For the text-containing cell, return its midpoint in [x, y] coordinate format. 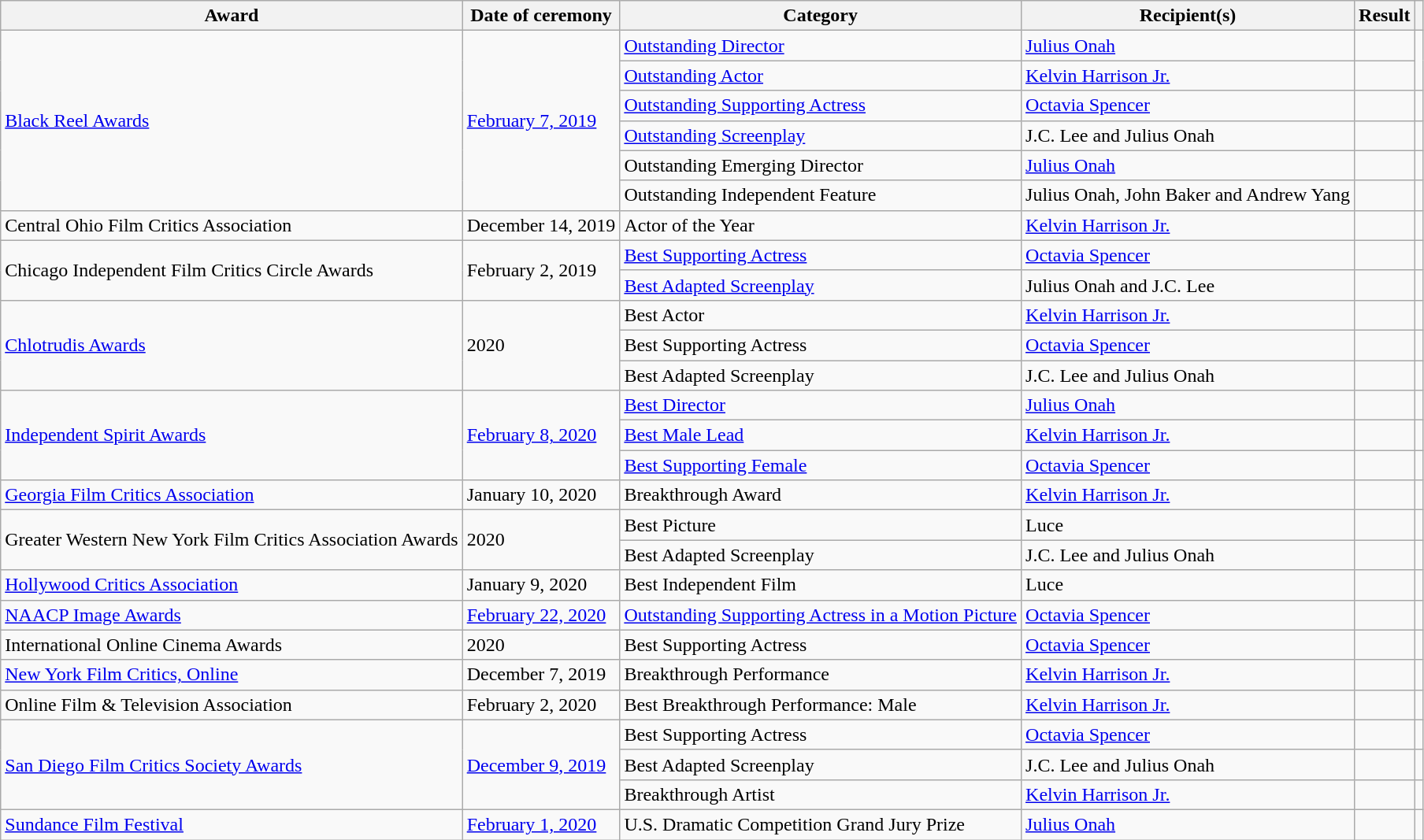
Chicago Independent Film Critics Circle Awards [232, 270]
NAACP Image Awards [232, 615]
January 10, 2020 [541, 495]
Outstanding Independent Feature [821, 195]
February 2, 2020 [541, 705]
Outstanding Emerging Director [821, 165]
Outstanding Screenplay [821, 135]
Recipient(s) [1188, 16]
Best Supporting Female [821, 465]
January 9, 2020 [541, 585]
February 7, 2019 [541, 120]
Date of ceremony [541, 16]
Award [232, 16]
U.S. Dramatic Competition Grand Jury Prize [821, 824]
Julius Onah and J.C. Lee [1188, 285]
Breakthrough Award [821, 495]
Georgia Film Critics Association [232, 495]
December 7, 2019 [541, 675]
Black Reel Awards [232, 120]
Category [821, 16]
February 2, 2019 [541, 270]
Best Director [821, 405]
Best Male Lead [821, 435]
Result [1385, 16]
December 14, 2019 [541, 225]
Julius Onah, John Baker and Andrew Yang [1188, 195]
Best Picture [821, 525]
Outstanding Supporting Actress in a Motion Picture [821, 615]
Actor of the Year [821, 225]
Breakthrough Artist [821, 794]
Chlotrudis Awards [232, 345]
Independent Spirit Awards [232, 435]
Breakthrough Performance [821, 675]
February 22, 2020 [541, 615]
New York Film Critics, Online [232, 675]
International Online Cinema Awards [232, 645]
February 8, 2020 [541, 435]
Central Ohio Film Critics Association [232, 225]
Hollywood Critics Association [232, 585]
Best Breakthrough Performance: Male [821, 705]
Outstanding Director [821, 46]
San Diego Film Critics Society Awards [232, 764]
Outstanding Actor [821, 76]
Greater Western New York Film Critics Association Awards [232, 540]
Best Actor [821, 315]
Best Independent Film [821, 585]
Online Film & Television Association [232, 705]
February 1, 2020 [541, 824]
December 9, 2019 [541, 764]
Outstanding Supporting Actress [821, 105]
Sundance Film Festival [232, 824]
